Provide the [X, Y] coordinate of the cell's center where the given text is located.  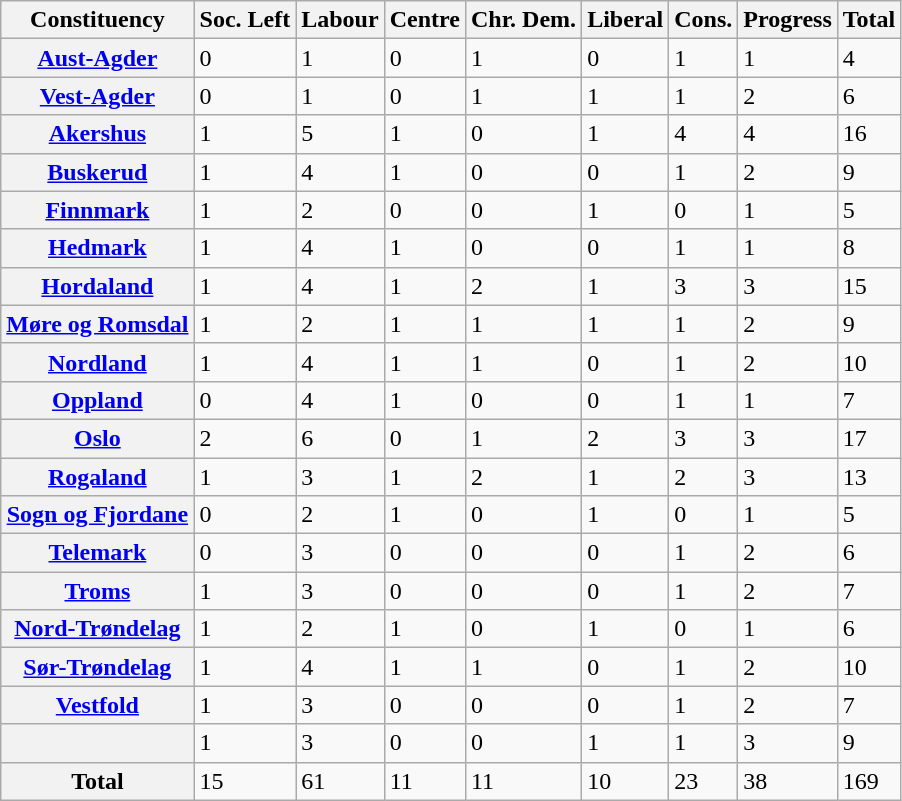
Progress [788, 20]
38 [788, 781]
17 [869, 438]
Aust-Agder [98, 58]
169 [869, 781]
Sogn og Fjordane [98, 515]
Chr. Dem. [523, 20]
Constituency [98, 20]
Hordaland [98, 286]
Cons. [704, 20]
Nord-Trøndelag [98, 629]
Liberal [626, 20]
Buskerud [98, 172]
Nordland [98, 362]
16 [869, 134]
Vestfold [98, 705]
Vest-Agder [98, 96]
8 [869, 248]
23 [704, 781]
Hedmark [98, 248]
Finnmark [98, 210]
Soc. Left [245, 20]
Møre og Romsdal [98, 324]
61 [340, 781]
13 [869, 477]
Centre [424, 20]
Oslo [98, 438]
Sør-Trøndelag [98, 667]
Oppland [98, 400]
Rogaland [98, 477]
Telemark [98, 553]
Labour [340, 20]
Troms [98, 591]
Akershus [98, 134]
